Identify which cell holds the provided text, then report its (X, Y) central coordinate. 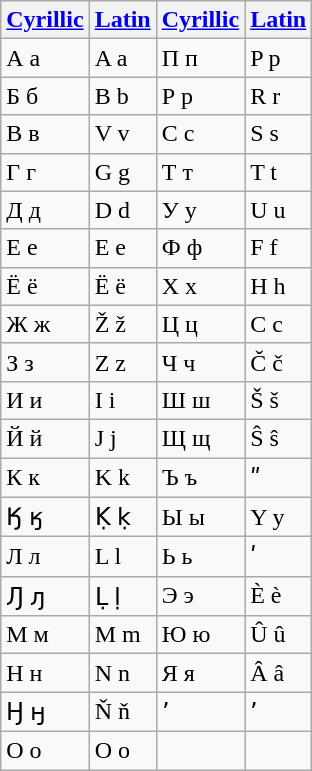
M m (122, 635)
Ё ё (45, 286)
Д д (45, 210)
Х х (200, 286)
Ŝ ŝ (278, 438)
Ю ю (200, 635)
ʺ (278, 478)
М м (45, 635)
Z z (122, 362)
A a (122, 58)
R r (278, 96)
Ь ь (200, 557)
Ë ë (122, 286)
Ы ы (200, 517)
G g (122, 172)
V v (122, 134)
К к (45, 478)
С с (200, 134)
Щ щ (200, 438)
N n (122, 673)
Ш ш (200, 400)
Р р (200, 96)
Č č (278, 362)
Ъ ъ (200, 478)
Ӄ ӄ (45, 517)
Ḳ ḳ (122, 517)
F f (278, 248)
P p (278, 58)
I i (122, 400)
D d (122, 210)
O o (122, 750)
Ж ж (45, 324)
Т т (200, 172)
Й й (45, 438)
Ч ч (200, 362)
Ӈ ӈ (45, 712)
S s (278, 134)
Б б (45, 96)
О о (45, 750)
У у (200, 210)
Š š (278, 400)
Y y (278, 517)
А а (45, 58)
È è (278, 596)
Я я (200, 673)
T t (278, 172)
Û û (278, 635)
Â â (278, 673)
ʹ (278, 557)
П п (200, 58)
Е е (45, 248)
E e (122, 248)
L l (122, 557)
Ф ф (200, 248)
Ḷ ḷ (122, 596)
В в (45, 134)
Н н (45, 673)
K k (122, 478)
З з (45, 362)
Ž ž (122, 324)
Э э (200, 596)
Г г (45, 172)
C c (278, 324)
Ц ц (200, 324)
J j (122, 438)
Л л (45, 557)
И и (45, 400)
Ԓ ԓ (45, 596)
U u (278, 210)
H h (278, 286)
B b (122, 96)
Ň ň (122, 712)
